Pinpoint the cell where the given text exists, returning its [x, y] midpoint coordinate. 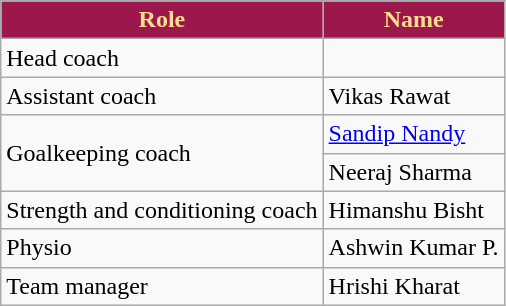
Goalkeeping coach [162, 153]
Hrishi Kharat [414, 286]
Physio [162, 248]
Sandip Nandy [414, 134]
Head coach [162, 58]
Ashwin Kumar P. [414, 248]
Neeraj Sharma [414, 172]
Strength and conditioning coach [162, 210]
Role [162, 20]
Assistant coach [162, 96]
Himanshu Bisht [414, 210]
Team manager [162, 286]
Vikas Rawat [414, 96]
Name [414, 20]
